Identify which cell holds the provided text, then report its [x, y] central coordinate. 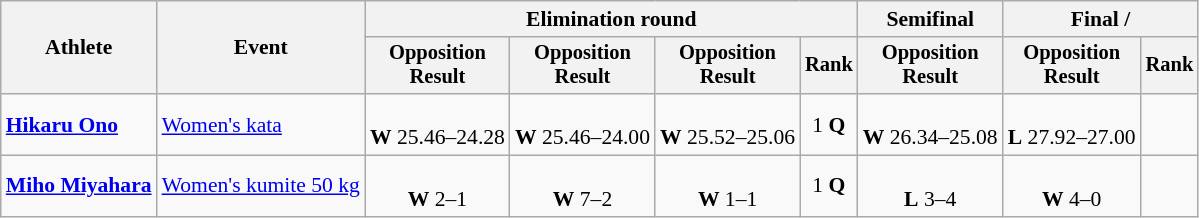
Semifinal [930, 19]
W 4–0 [1072, 186]
W 26.34–25.08 [930, 124]
W 2–1 [438, 186]
L 3–4 [930, 186]
L 27.92–27.00 [1072, 124]
Final / [1100, 19]
Women's kumite 50 kg [261, 186]
Women's kata [261, 124]
W 25.46–24.28 [438, 124]
Event [261, 48]
W 25.52–25.06 [728, 124]
Athlete [79, 48]
W 1–1 [728, 186]
Hikaru Ono [79, 124]
Miho Miyahara [79, 186]
W 7–2 [582, 186]
Elimination round [612, 19]
W 25.46–24.00 [582, 124]
